Return (x, y) of the center of cell containing provided text 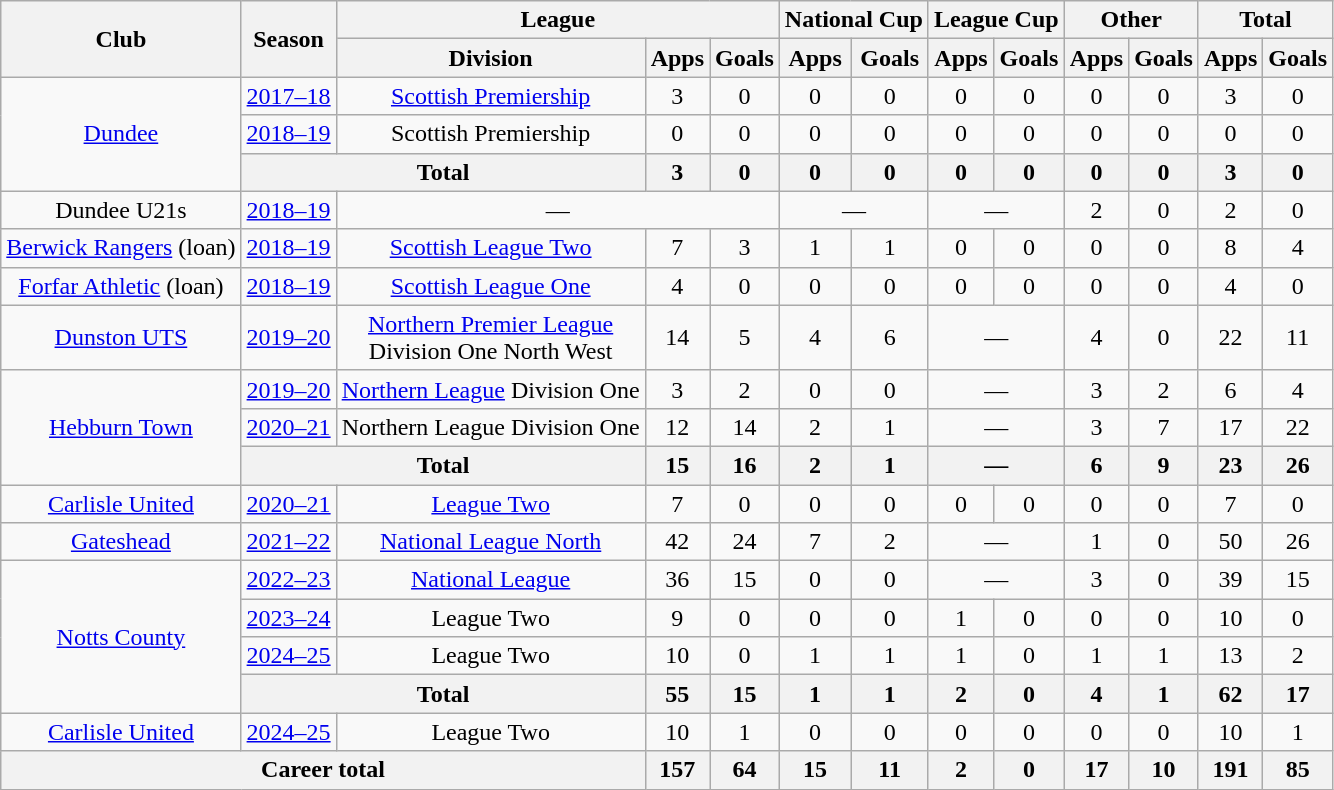
191 (1230, 770)
Dundee U21s (121, 210)
85 (1298, 770)
Scottish League Two (490, 248)
13 (1230, 656)
Hebburn Town (121, 427)
Berwick Rangers (loan) (121, 248)
Gateshead (121, 542)
36 (677, 580)
League Cup (996, 20)
National League (490, 580)
2017–18 (288, 96)
50 (1230, 542)
23 (1230, 465)
42 (677, 542)
2021–22 (288, 542)
Scottish League One (490, 286)
Dunston UTS (121, 338)
Club (121, 39)
64 (745, 770)
24 (745, 542)
Career total (323, 770)
National Cup (854, 20)
2022–23 (288, 580)
157 (677, 770)
Notts County (121, 637)
16 (745, 465)
62 (1230, 694)
Forfar Athletic (loan) (121, 286)
8 (1230, 248)
5 (745, 338)
12 (677, 427)
2023–24 (288, 618)
Season (288, 39)
Dundee (121, 134)
55 (677, 694)
National League North (490, 542)
Division (490, 58)
Northern Premier LeagueDivision One North West (490, 338)
Other (1131, 20)
League (558, 20)
39 (1230, 580)
